Identify which cell holds the provided text, then report its [X, Y] central coordinate. 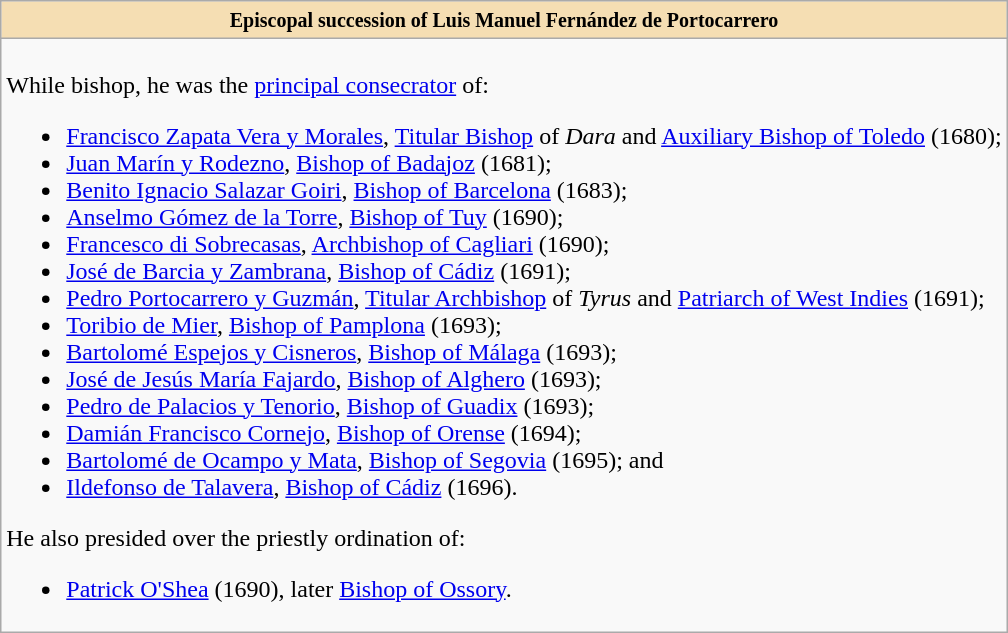
Episcopal succession of Luis Manuel Fernández de Portocarrero [504, 20]
